Locate the cell with the specified text and output its (X, Y) center coordinate. 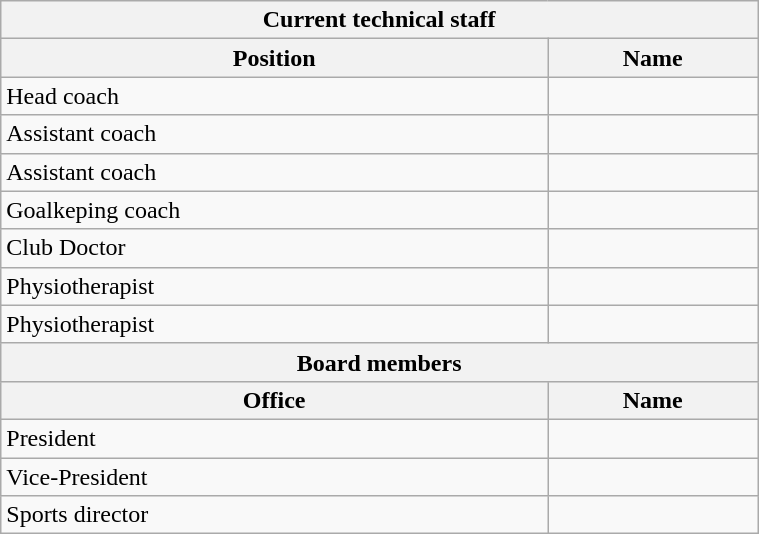
Current technical staff (380, 20)
Office (274, 400)
Sports director (274, 515)
President (274, 438)
Goalkeping coach (274, 210)
Board members (380, 362)
Position (274, 58)
Vice-President (274, 477)
Head coach (274, 96)
Club Doctor (274, 248)
